Search for the cell housing the specified text and yield its (X, Y) center coordinate. 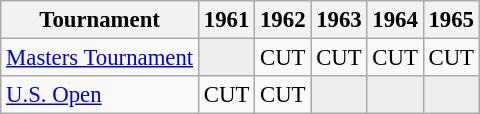
Masters Tournament (100, 58)
1962 (283, 20)
1963 (339, 20)
1961 (227, 20)
1965 (451, 20)
Tournament (100, 20)
U.S. Open (100, 95)
1964 (395, 20)
